Identify which cell holds the provided text, then report its (X, Y) central coordinate. 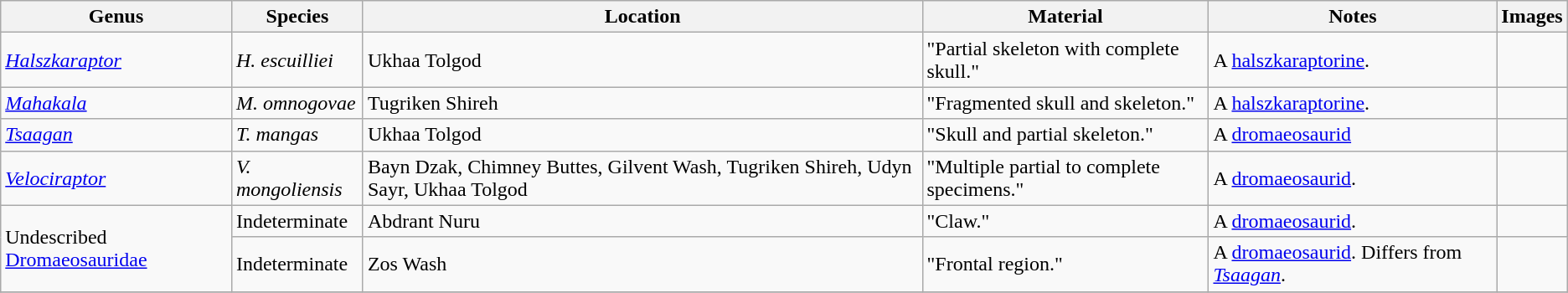
Tsaagan (116, 135)
Mahakala (116, 103)
Material (1065, 17)
Location (642, 17)
"Partial skeleton with complete skull." (1065, 60)
Zos Wash (642, 265)
Notes (1353, 17)
Halszkaraptor (116, 60)
Species (297, 17)
A dromaeosaurid. Differs from Tsaagan. (1353, 265)
Genus (116, 17)
Undescribed Dromaeosauridae (116, 248)
"Frontal region." (1065, 265)
V. mongoliensis (297, 177)
Bayn Dzak, Chimney Buttes, Gilvent Wash, Tugriken Shireh, Udyn Sayr, Ukhaa Tolgod (642, 177)
M. omnogovae (297, 103)
A dromaeosaurid (1353, 135)
Tugriken Shireh (642, 103)
Images (1532, 17)
"Multiple partial to complete specimens." (1065, 177)
"Fragmented skull and skeleton." (1065, 103)
H. escuilliei (297, 60)
Abdrant Nuru (642, 221)
"Claw." (1065, 221)
T. mangas (297, 135)
"Skull and partial skeleton." (1065, 135)
Velociraptor (116, 177)
